Identify which cell holds the provided text, then report its (X, Y) central coordinate. 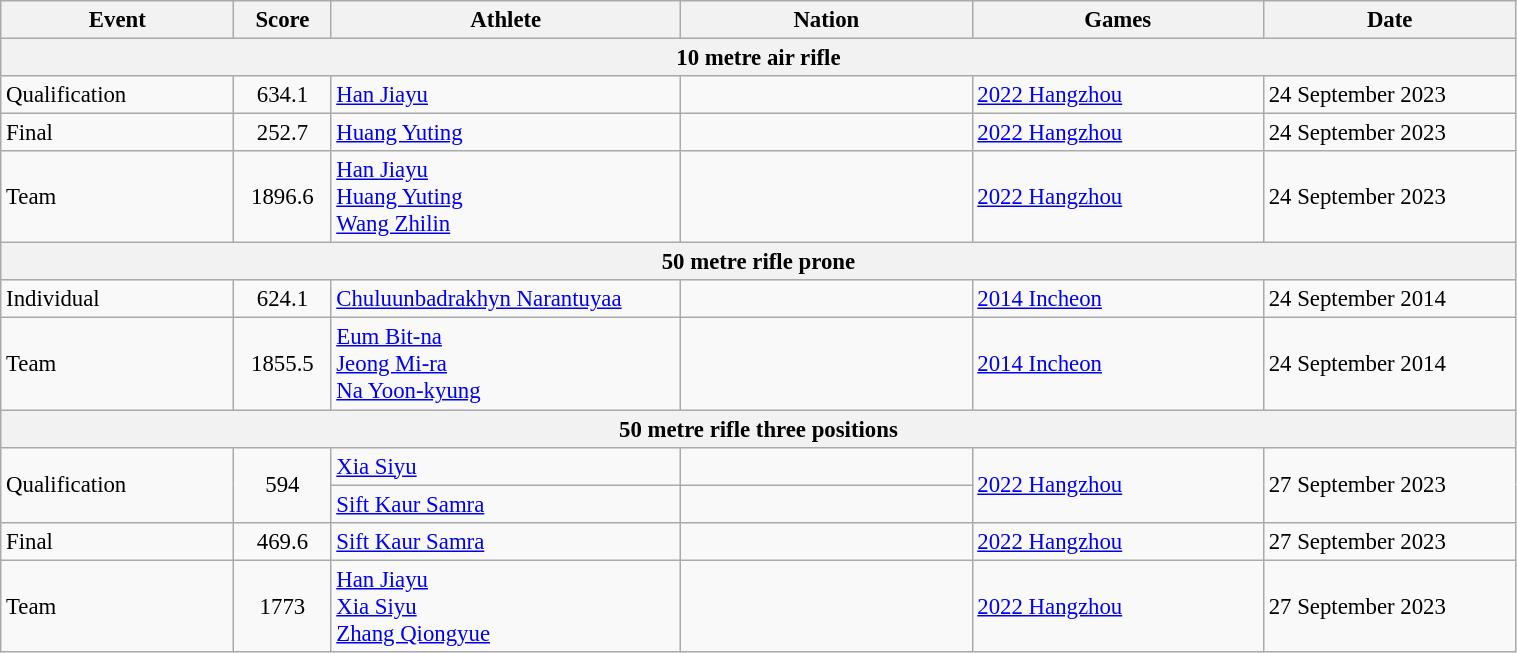
50 metre rifle prone (758, 262)
624.1 (282, 299)
Event (118, 20)
Nation (826, 20)
Athlete (506, 20)
Date (1390, 20)
252.7 (282, 133)
469.6 (282, 541)
Xia Siyu (506, 466)
Han JiayuHuang YutingWang Zhilin (506, 197)
1773 (282, 606)
1855.5 (282, 364)
Huang Yuting (506, 133)
Score (282, 20)
Han Jiayu (506, 95)
Individual (118, 299)
10 metre air rifle (758, 58)
Chuluunbadrakhyn Narantuyaa (506, 299)
Han JiayuXia SiyuZhang Qiongyue (506, 606)
50 metre rifle three positions (758, 429)
Eum Bit-naJeong Mi-raNa Yoon-kyung (506, 364)
634.1 (282, 95)
594 (282, 484)
Games (1118, 20)
1896.6 (282, 197)
